Capture the cell that displays the provided text and extract its [x, y] central coordinate. 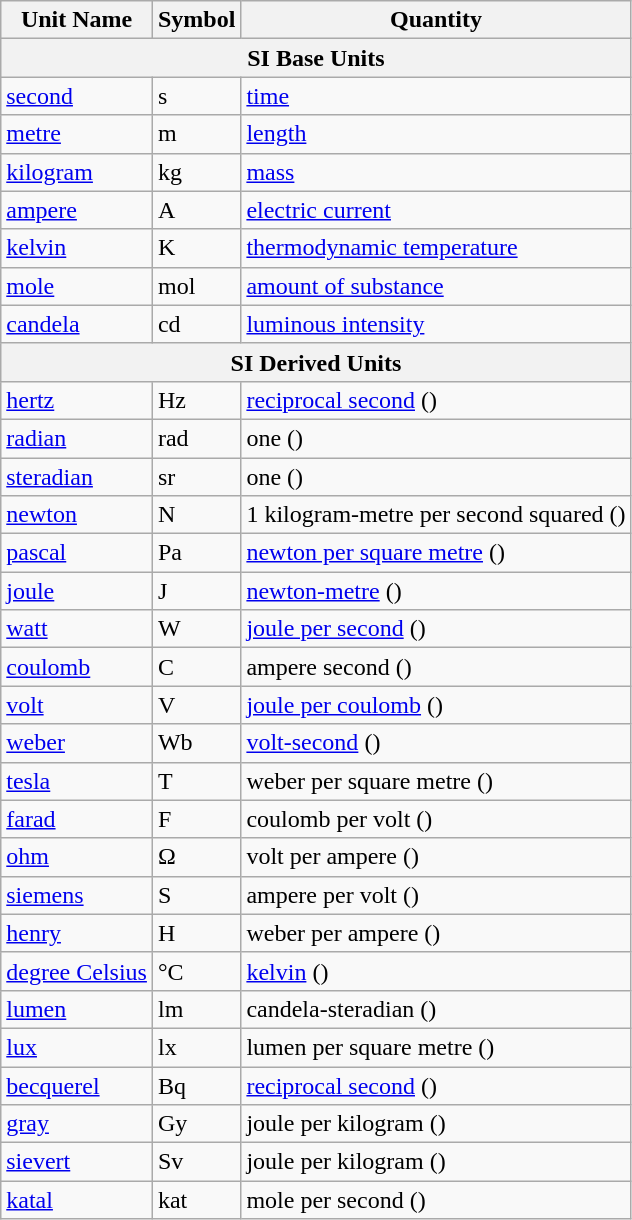
T [196, 781]
volt [77, 705]
ampere [77, 210]
weber per ampere () [436, 933]
weber [77, 743]
lumen [77, 1009]
katal [77, 1200]
lux [77, 1047]
Bq [196, 1085]
volt per ampere () [436, 857]
Wb [196, 743]
A [196, 210]
s [196, 96]
lx [196, 1047]
Gy [196, 1124]
electric current [436, 210]
J [196, 591]
ampere second () [436, 667]
volt-second () [436, 743]
joule [77, 591]
N [196, 515]
steradian [77, 477]
K [196, 248]
joule per second () [436, 629]
newton-metre () [436, 591]
sievert [77, 1162]
°C [196, 971]
mol [196, 286]
newton [77, 515]
Quantity [436, 20]
luminous intensity [436, 324]
farad [77, 819]
V [196, 705]
lm [196, 1009]
gray [77, 1124]
kat [196, 1200]
second [77, 96]
m [196, 134]
SI Derived Units [316, 362]
amount of substance [436, 286]
candela-steradian () [436, 1009]
joule per coulomb () [436, 705]
becquerel [77, 1085]
Pa [196, 553]
Hz [196, 400]
mole per second () [436, 1200]
Symbol [196, 20]
kilogram [77, 172]
newton per square metre () [436, 553]
length [436, 134]
C [196, 667]
radian [77, 438]
rad [196, 438]
coulomb [77, 667]
Ω [196, 857]
mass [436, 172]
kg [196, 172]
kelvin () [436, 971]
weber per square metre () [436, 781]
SI Base Units [316, 58]
metre [77, 134]
F [196, 819]
S [196, 895]
lumen per square metre () [436, 1047]
time [436, 96]
tesla [77, 781]
1 kilogram-metre per second squared () [436, 515]
sr [196, 477]
coulomb per volt () [436, 819]
candela [77, 324]
kelvin [77, 248]
H [196, 933]
mole [77, 286]
henry [77, 933]
hertz [77, 400]
cd [196, 324]
siemens [77, 895]
pascal [77, 553]
thermodynamic temperature [436, 248]
W [196, 629]
ohm [77, 857]
ampere per volt () [436, 895]
Sv [196, 1162]
watt [77, 629]
Unit Name [77, 20]
degree Celsius [77, 971]
